Find where the given text appears and provide that cell's center as [x, y] coordinate. 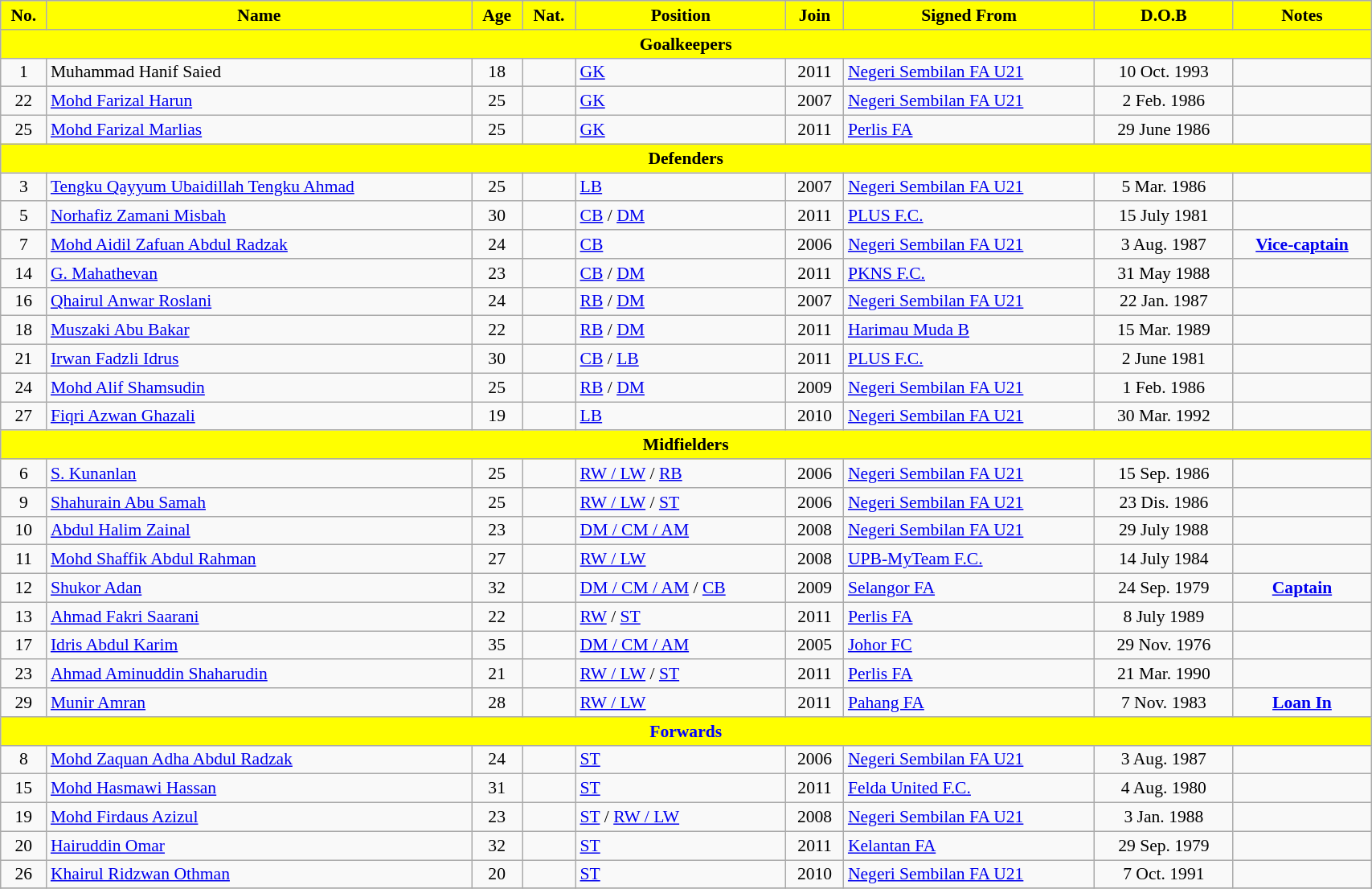
Idris Abdul Karim [259, 645]
Selangor FA [969, 588]
Forwards [686, 731]
8 [24, 760]
7 Nov. 1983 [1164, 703]
7 Oct. 1991 [1164, 875]
8 July 1989 [1164, 617]
Mohd Shaffik Abdul Rahman [259, 559]
Defenders [686, 158]
Vice-captain [1302, 244]
Nat. [550, 15]
15 Mar. 1989 [1164, 330]
Abdul Halim Zainal [259, 531]
Tengku Qayyum Ubaidillah Tengku Ahmad [259, 187]
Mohd Hasmawi Hassan [259, 789]
ST / RW / LW [680, 817]
31 [497, 789]
29 July 1988 [1164, 531]
CB [680, 244]
2 June 1981 [1164, 359]
5 Mar. 1986 [1164, 187]
D.O.B [1164, 15]
RW / LW / RB [680, 473]
15 [24, 789]
11 [24, 559]
5 [24, 216]
Signed From [969, 15]
Loan In [1302, 703]
Goalkeepers [686, 44]
6 [24, 473]
21 Mar. 1990 [1164, 674]
S. Kunanlan [259, 473]
Mohd Zaquan Adha Abdul Radzak [259, 760]
Hairuddin Omar [259, 846]
2 Feb. 1986 [1164, 101]
35 [497, 645]
Harimau Muda B [969, 330]
1 Feb. 1986 [1164, 387]
12 [24, 588]
16 [24, 301]
29 Nov. 1976 [1164, 645]
3 [24, 187]
Shahurain Abu Samah [259, 502]
Felda United F.C. [969, 789]
Fiqri Azwan Ghazali [259, 416]
Norhafiz Zamani Misbah [259, 216]
Muhammad Hanif Saied [259, 72]
Notes [1302, 15]
Position [680, 15]
PKNS F.C. [969, 273]
Irwan Fadzli Idrus [259, 359]
10 Oct. 1993 [1164, 72]
31 May 1988 [1164, 273]
Mohd Aidil Zafuan Abdul Radzak [259, 244]
Join [815, 15]
Munir Amran [259, 703]
Name [259, 15]
1 [24, 72]
29 [24, 703]
Mohd Firdaus Azizul [259, 817]
30 Mar. 1992 [1164, 416]
29 June 1986 [1164, 130]
Johor FC [969, 645]
Mohd Alif Shamsudin [259, 387]
Qhairul Anwar Roslani [259, 301]
Mohd Farizal Marlias [259, 130]
24 Sep. 1979 [1164, 588]
RW / ST [680, 617]
28 [497, 703]
3 Jan. 1988 [1164, 817]
Midfielders [686, 445]
Khairul Ridzwan Othman [259, 875]
No. [24, 15]
Mohd Farizal Harun [259, 101]
Kelantan FA [969, 846]
Shukor Adan [259, 588]
Age [497, 15]
22 Jan. 1987 [1164, 301]
13 [24, 617]
Pahang FA [969, 703]
Ahmad Fakri Saarani [259, 617]
14 July 1984 [1164, 559]
17 [24, 645]
G. Mahathevan [259, 273]
26 [24, 875]
9 [24, 502]
23 Dis. 1986 [1164, 502]
DM / CM / AM / CB [680, 588]
7 [24, 244]
Muszaki Abu Bakar [259, 330]
CB / LB [680, 359]
Ahmad Aminuddin Shaharudin [259, 674]
UPB-MyTeam F.C. [969, 559]
2005 [815, 645]
29 Sep. 1979 [1164, 846]
15 Sep. 1986 [1164, 473]
Captain [1302, 588]
10 [24, 531]
15 July 1981 [1164, 216]
14 [24, 273]
4 Aug. 1980 [1164, 789]
